Search for the cell housing the specified text and yield its [x, y] center coordinate. 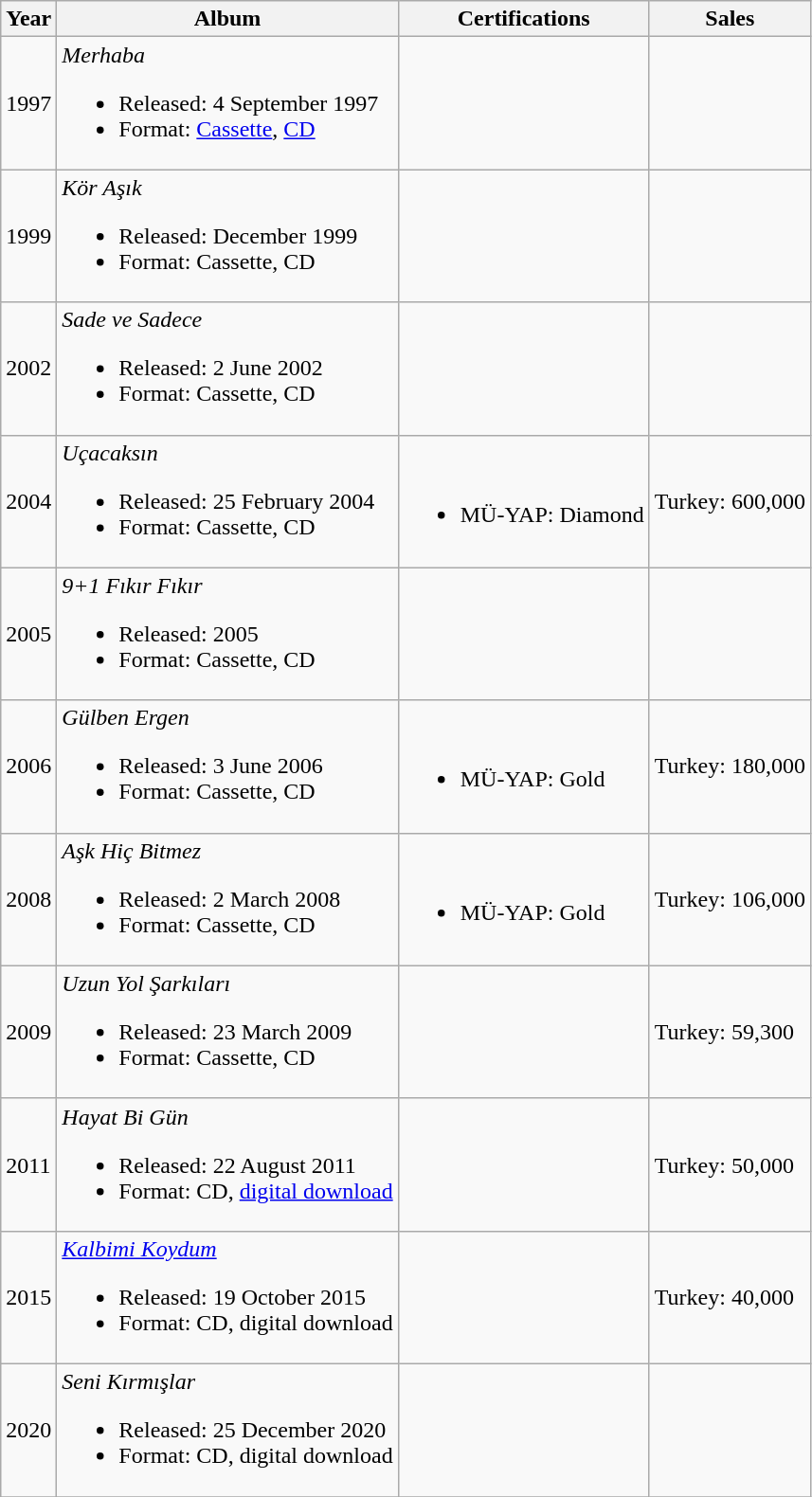
9+1 Fıkır FıkırReleased: 2005Format: Cassette, CD [227, 634]
2020 [28, 1430]
2011 [28, 1164]
2015 [28, 1297]
2009 [28, 1032]
Turkey: 106,000 [730, 899]
1997 [28, 103]
Aşk Hiç BitmezReleased: 2 March 2008Format: Cassette, CD [227, 899]
UçacaksınReleased: 25 February 2004Format: Cassette, CD [227, 501]
Turkey: 180,000 [730, 767]
Kör AşıkReleased: December 1999Format: Cassette, CD [227, 236]
Seni KırmışlarReleased: 25 December 2020Format: CD, digital download [227, 1430]
Turkey: 600,000 [730, 501]
MerhabaReleased: 4 September 1997Format: Cassette, CD [227, 103]
Certifications [523, 19]
Gülben ErgenReleased: 3 June 2006Format: Cassette, CD [227, 767]
Turkey: 59,300 [730, 1032]
1999 [28, 236]
Hayat Bi GünReleased: 22 August 2011Format: CD, digital download [227, 1164]
Kalbimi KoydumReleased: 19 October 2015Format: CD, digital download [227, 1297]
Album [227, 19]
Turkey: 40,000 [730, 1297]
2005 [28, 634]
Uzun Yol ŞarkılarıReleased: 23 March 2009Format: Cassette, CD [227, 1032]
2008 [28, 899]
Year [28, 19]
2004 [28, 501]
Turkey: 50,000 [730, 1164]
MÜ-YAP: Diamond [523, 501]
2006 [28, 767]
Sade ve SadeceReleased: 2 June 2002Format: Cassette, CD [227, 369]
2002 [28, 369]
Sales [730, 19]
